From the cell containing the given text, extract its center point as (x, y) coordinate. 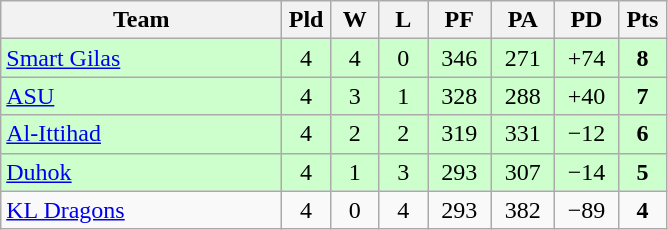
Pts (642, 20)
Pld (306, 20)
PD (587, 20)
319 (460, 134)
382 (523, 210)
PF (460, 20)
Duhok (142, 172)
Team (142, 20)
346 (460, 58)
ASU (142, 96)
6 (642, 134)
+74 (587, 58)
+40 (587, 96)
8 (642, 58)
PA (523, 20)
271 (523, 58)
KL Dragons (142, 210)
307 (523, 172)
−89 (587, 210)
288 (523, 96)
W (354, 20)
Al-Ittihad (142, 134)
7 (642, 96)
−14 (587, 172)
Smart Gilas (142, 58)
328 (460, 96)
−12 (587, 134)
331 (523, 134)
L (404, 20)
5 (642, 172)
